Identify which cell holds the provided text, then report its (x, y) central coordinate. 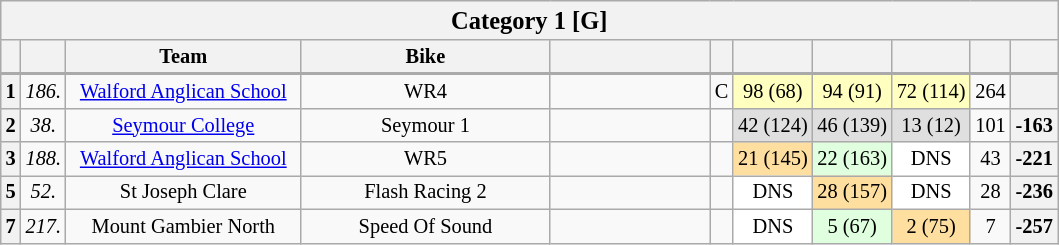
Seymour 1 (426, 125)
C (722, 91)
-221 (1034, 159)
38. (44, 125)
101 (990, 125)
43 (990, 159)
98 (68) (772, 91)
WR5 (426, 159)
264 (990, 91)
5 (11, 192)
28 (157) (852, 192)
94 (91) (852, 91)
22 (163) (852, 159)
13 (12) (932, 125)
3 (11, 159)
186. (44, 91)
Mount Gambier North (184, 226)
52. (44, 192)
2 (75) (932, 226)
Flash Racing 2 (426, 192)
-236 (1034, 192)
5 (67) (852, 226)
188. (44, 159)
Team (184, 57)
1 (11, 91)
2 (11, 125)
WR4 (426, 91)
-163 (1034, 125)
Bike (426, 57)
Seymour College (184, 125)
-257 (1034, 226)
42 (124) (772, 125)
St Joseph Clare (184, 192)
28 (990, 192)
46 (139) (852, 125)
72 (114) (932, 91)
217. (44, 226)
Category 1 [G] (530, 20)
Speed Of Sound (426, 226)
21 (145) (772, 159)
